For the text-containing cell, return its midpoint in (x, y) coordinate format. 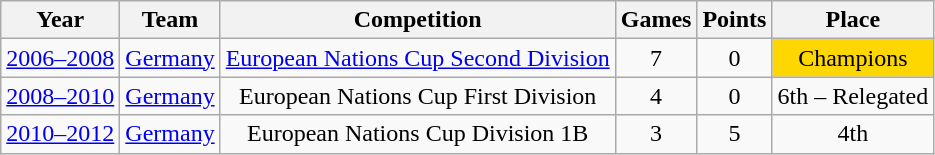
European Nations Cup First Division (418, 96)
Competition (418, 20)
6th – Relegated (853, 96)
5 (734, 134)
3 (656, 134)
7 (656, 58)
Year (60, 20)
4th (853, 134)
Games (656, 20)
4 (656, 96)
Team (170, 20)
2008–2010 (60, 96)
European Nations Cup Division 1B (418, 134)
Champions (853, 58)
European Nations Cup Second Division (418, 58)
Points (734, 20)
2010–2012 (60, 134)
Place (853, 20)
2006–2008 (60, 58)
